Capture the cell that displays the provided text and extract its [X, Y] central coordinate. 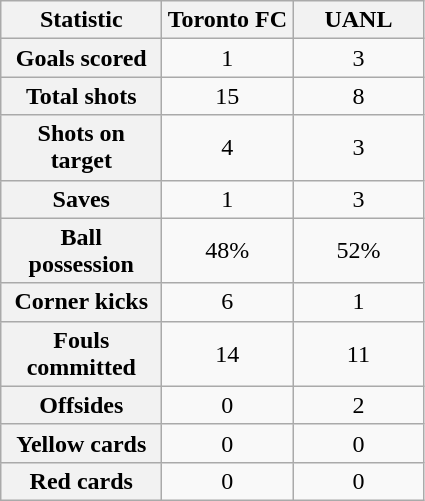
Total shots [82, 96]
6 [228, 302]
48% [228, 250]
Fouls committed [82, 354]
Saves [82, 199]
Goals scored [82, 58]
4 [228, 148]
Yellow cards [82, 443]
2 [358, 405]
52% [358, 250]
Ball possession [82, 250]
11 [358, 354]
UANL [358, 20]
Offsides [82, 405]
Corner kicks [82, 302]
Shots on target [82, 148]
Red cards [82, 481]
Toronto FC [228, 20]
8 [358, 96]
14 [228, 354]
15 [228, 96]
Statistic [82, 20]
